Scan for the cell matching the given text and deliver its [X, Y] coordinate at center. 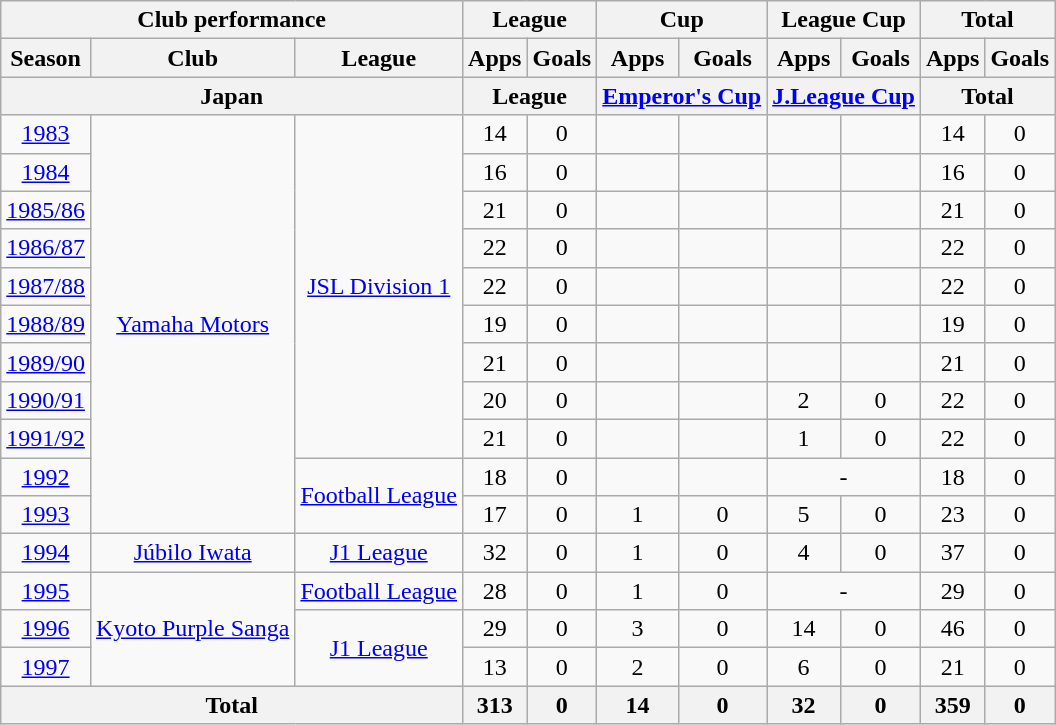
Club [192, 58]
Season [46, 58]
313 [495, 705]
1993 [46, 515]
1987/88 [46, 286]
Cup [682, 20]
League Cup [844, 20]
1985/86 [46, 210]
1994 [46, 553]
J.League Cup [844, 96]
37 [952, 553]
1997 [46, 667]
359 [952, 705]
1984 [46, 172]
23 [952, 515]
JSL Division 1 [379, 286]
1988/89 [46, 324]
46 [952, 629]
1992 [46, 477]
Yamaha Motors [192, 324]
17 [495, 515]
20 [495, 400]
3 [638, 629]
Club performance [232, 20]
Japan [232, 96]
13 [495, 667]
4 [804, 553]
28 [495, 591]
1989/90 [46, 362]
1991/92 [46, 438]
1986/87 [46, 248]
6 [804, 667]
5 [804, 515]
1990/91 [46, 400]
1983 [46, 134]
1996 [46, 629]
1995 [46, 591]
Emperor's Cup [682, 96]
Kyoto Purple Sanga [192, 629]
Júbilo Iwata [192, 553]
